Identify which cell holds the provided text, then report its [X, Y] central coordinate. 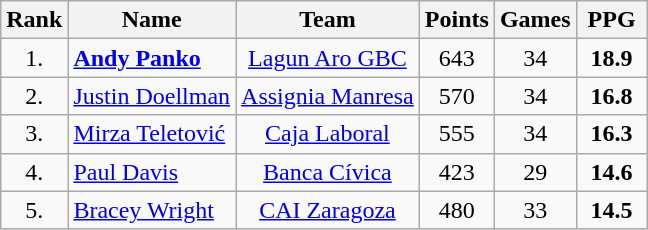
Lagun Aro GBC [328, 58]
16.3 [612, 134]
2. [34, 96]
14.5 [612, 210]
29 [535, 172]
3. [34, 134]
1. [34, 58]
CAI Zaragoza [328, 210]
423 [456, 172]
Rank [34, 20]
Games [535, 20]
4. [34, 172]
643 [456, 58]
Justin Doellman [152, 96]
PPG [612, 20]
570 [456, 96]
16.8 [612, 96]
14.6 [612, 172]
18.9 [612, 58]
Name [152, 20]
Bracey Wright [152, 210]
Mirza Teletović [152, 134]
480 [456, 210]
Paul Davis [152, 172]
Team [328, 20]
33 [535, 210]
Andy Panko [152, 58]
555 [456, 134]
Assignia Manresa [328, 96]
5. [34, 210]
Banca Cívica [328, 172]
Points [456, 20]
Caja Laboral [328, 134]
